Pinpoint the cell where the given text exists, returning its [x, y] midpoint coordinate. 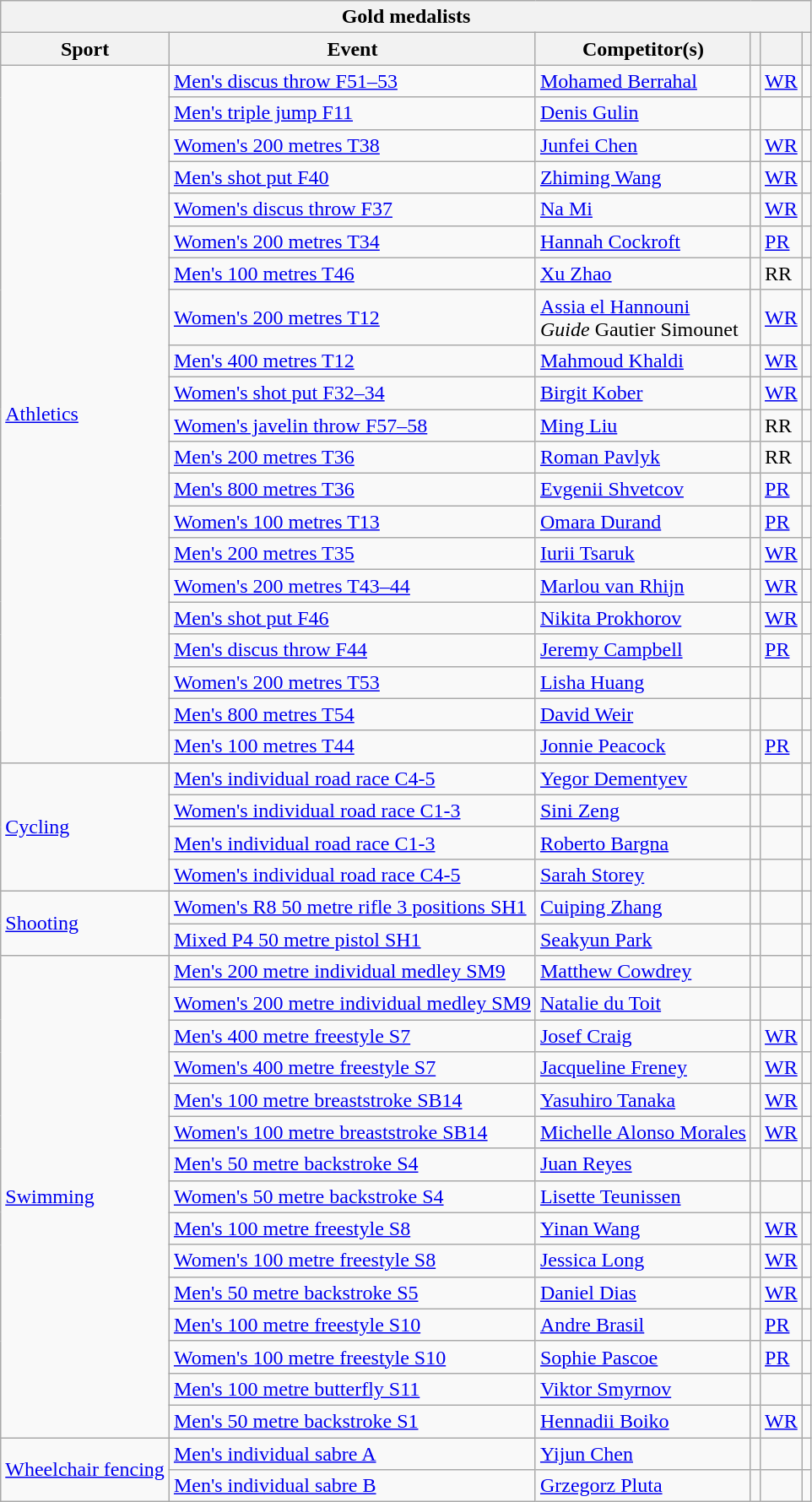
Cuiping Zhang [643, 907]
Sophie Pascoe [643, 1357]
Yijun Chen [643, 1453]
Nikita Prokhorov [643, 618]
Men's 800 metres T54 [352, 714]
Women's individual road race C4-5 [352, 875]
Zhiming Wang [643, 177]
Evgenii Shvetcov [643, 490]
Men's individual road race C1-3 [352, 843]
Men's 100 metres T46 [352, 274]
Women's 50 metre backstroke S4 [352, 1196]
Mahmoud Khaldi [643, 361]
David Weir [643, 714]
Sini Zeng [643, 811]
Men's 800 metres T36 [352, 490]
Women's 200 metres T53 [352, 682]
Men's 50 metre backstroke S4 [352, 1164]
Competitor(s) [643, 49]
Jacqueline Freney [643, 1068]
Hannah Cockroft [643, 241]
Grzegorz Pluta [643, 1486]
Men's 50 metre backstroke S5 [352, 1293]
Women's 100 metre freestyle S10 [352, 1357]
Assia el HannouniGuide Gautier Simounet [643, 317]
Women's 400 metre freestyle S7 [352, 1068]
Seakyun Park [643, 940]
Men's individual sabre A [352, 1453]
Swimming [85, 1197]
Women's 200 metres T43–44 [352, 586]
Women's 100 metre freestyle S8 [352, 1261]
Jessica Long [643, 1261]
Women's 100 metres T13 [352, 522]
Sarah Storey [643, 875]
Roman Pavlyk [643, 458]
Men's 200 metres T36 [352, 458]
Na Mi [643, 209]
Women's 200 metres T38 [352, 145]
Event [352, 49]
Men's 400 metres T12 [352, 361]
Men's shot put F46 [352, 618]
Juan Reyes [643, 1164]
Roberto Bargna [643, 843]
Men's 50 metre backstroke S1 [352, 1421]
Cycling [85, 827]
Men's shot put F40 [352, 177]
Men's 100 metre freestyle S10 [352, 1325]
Men's 200 metre individual medley SM9 [352, 972]
Gold medalists [407, 17]
Birgit Kober [643, 393]
Daniel Dias [643, 1293]
Yasuhiro Tanaka [643, 1100]
Iurii Tsaruk [643, 554]
Matthew Cowdrey [643, 972]
Women's 100 metre breaststroke SB14 [352, 1132]
Men's 100 metre freestyle S8 [352, 1228]
Xu Zhao [643, 274]
Shooting [85, 923]
Junfei Chen [643, 145]
Men's 400 metre freestyle S7 [352, 1036]
Omara Durand [643, 522]
Men's individual sabre B [352, 1486]
Mixed P4 50 metre pistol SH1 [352, 940]
Athletics [85, 414]
Women's individual road race C1-3 [352, 811]
Mohamed Berrahal [643, 81]
Men's 100 metres T44 [352, 746]
Hennadii Boiko [643, 1421]
Jonnie Peacock [643, 746]
Sport [85, 49]
Men's discus throw F44 [352, 650]
Women's R8 50 metre rifle 3 positions SH1 [352, 907]
Men's 200 metres T35 [352, 554]
Wheelchair fencing [85, 1469]
Men's triple jump F11 [352, 113]
Men's 100 metre breaststroke SB14 [352, 1100]
Denis Gulin [643, 113]
Jeremy Campbell [643, 650]
Women's javelin throw F57–58 [352, 425]
Women's 200 metres T34 [352, 241]
Women's discus throw F37 [352, 209]
Yinan Wang [643, 1228]
Lisha Huang [643, 682]
Michelle Alonso Morales [643, 1132]
Andre Brasil [643, 1325]
Men's 100 metre butterfly S11 [352, 1389]
Women's 200 metres T12 [352, 317]
Men's individual road race C4-5 [352, 778]
Women's 200 metre individual medley SM9 [352, 1004]
Ming Liu [643, 425]
Josef Craig [643, 1036]
Lisette Teunissen [643, 1196]
Men's discus throw F51–53 [352, 81]
Viktor Smyrnov [643, 1389]
Women's shot put F32–34 [352, 393]
Natalie du Toit [643, 1004]
Yegor Dementyev [643, 778]
Marlou van Rhijn [643, 586]
